Extract the (x, y) coordinate from the center of the cell holding the provided text.  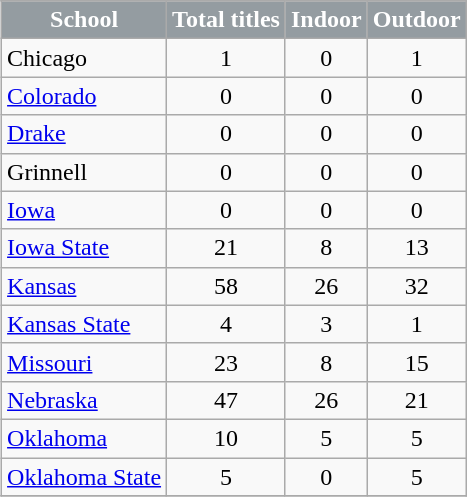
4 (226, 324)
32 (416, 286)
23 (226, 362)
Indoor (326, 20)
Kansas State (84, 324)
Nebraska (84, 400)
Total titles (226, 20)
15 (416, 362)
Iowa (84, 210)
Missouri (84, 362)
58 (226, 286)
10 (226, 438)
Oklahoma (84, 438)
Drake (84, 134)
3 (326, 324)
13 (416, 248)
School (84, 20)
Chicago (84, 58)
Oklahoma State (84, 477)
Colorado (84, 96)
Outdoor (416, 20)
Kansas (84, 286)
Grinnell (84, 172)
47 (226, 400)
Iowa State (84, 248)
